Return the [x, y] coordinate for the center point of the cell that contains the specified text.  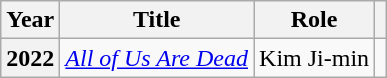
Year [30, 20]
All of Us Are Dead [157, 58]
Role [314, 20]
Title [157, 20]
2022 [30, 58]
Kim Ji-min [314, 58]
